Identify which cell holds the provided text, then report its [x, y] central coordinate. 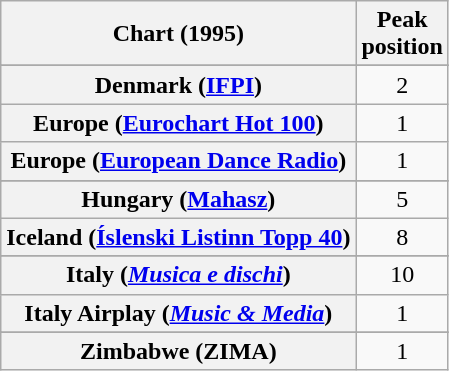
5 [402, 199]
Chart (1995) [178, 34]
Europe (Eurochart Hot 100) [178, 123]
Italy (Musica e dischi) [178, 275]
10 [402, 275]
Iceland (Íslenski Listinn Topp 40) [178, 237]
Italy Airplay (Music & Media) [178, 313]
Peakposition [402, 34]
Hungary (Mahasz) [178, 199]
8 [402, 237]
2 [402, 85]
Europe (European Dance Radio) [178, 161]
Denmark (IFPI) [178, 85]
Zimbabwe (ZIMA) [178, 351]
